Extract the [X, Y] coordinate from the center of the cell holding the provided text.  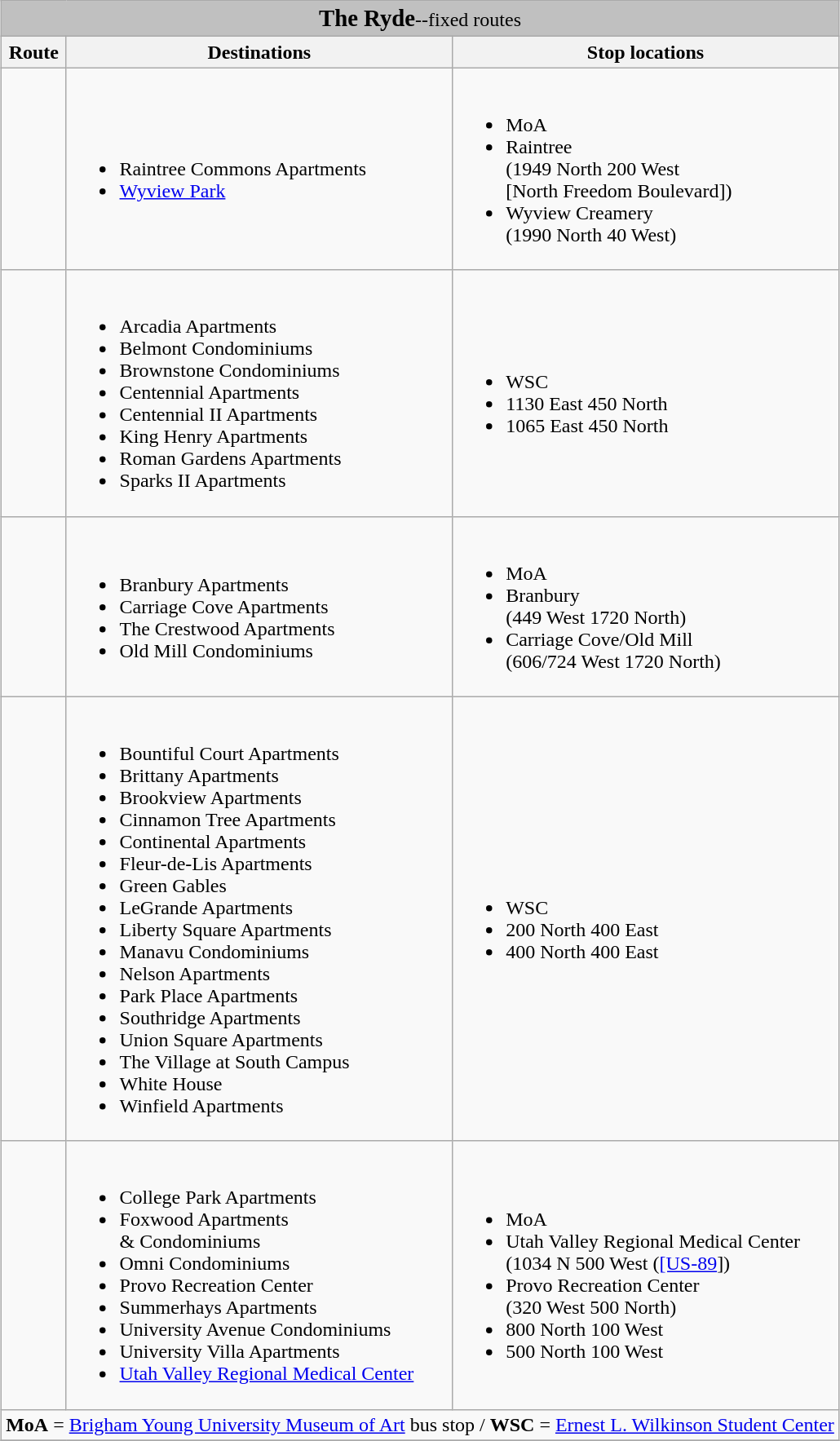
MoARaintree(1949 North 200 West[North Freedom Boulevard])Wyview Creamery(1990 North 40 West) [646, 169]
WSC200 North 400 East400 North 400 East [646, 918]
Branbury ApartmentsCarriage Cove ApartmentsThe Crestwood ApartmentsOld Mill Condominiums [259, 607]
Route [34, 52]
The Ryde--fixed routes [421, 19]
Destinations [259, 52]
WSC1130 East 450 North1065 East 450 North [646, 393]
Stop locations [646, 52]
Raintree Commons ApartmentsWyview Park [259, 169]
MoA = Brigham Young University Museum of Art bus stop / WSC = Ernest L. Wilkinson Student Center [421, 1425]
MoABranbury(449 West 1720 North)Carriage Cove/Old Mill(606/724 West 1720 North) [646, 607]
MoAUtah Valley Regional Medical Center(1034 N 500 West ([US-89])Provo Recreation Center(320 West 500 North)800 North 100 West500 North 100 West [646, 1275]
